Return [x, y] of the center of cell containing provided text 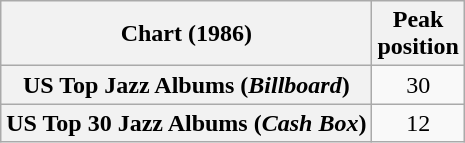
Chart (1986) [186, 34]
Peakposition [418, 34]
US Top Jazz Albums (Billboard) [186, 85]
30 [418, 85]
12 [418, 123]
US Top 30 Jazz Albums (Cash Box) [186, 123]
